Output the (X, Y) coordinate of the center of the cell containing the given text.  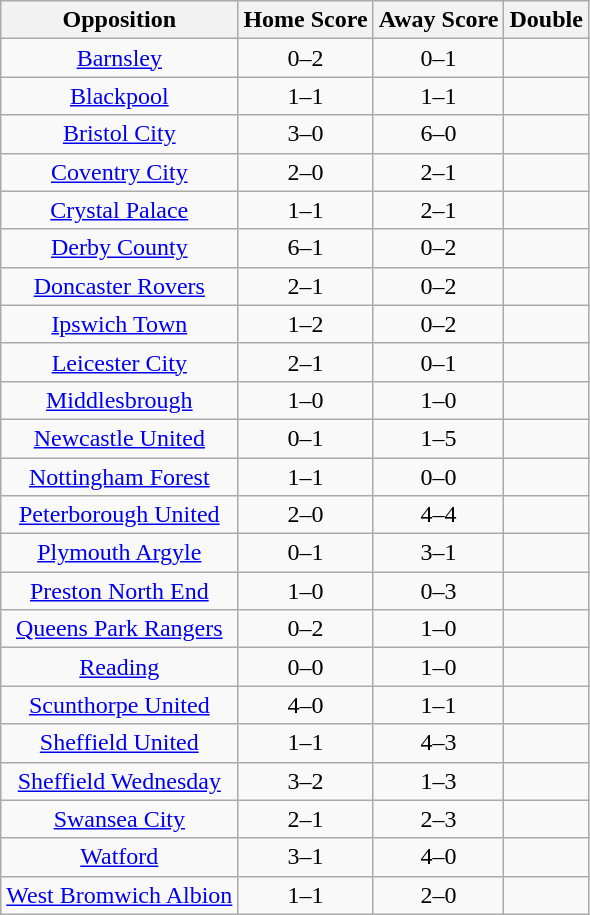
3–2 (306, 781)
Coventry City (120, 172)
Watford (120, 857)
Home Score (306, 20)
Doncaster Rovers (120, 286)
Blackpool (120, 96)
Derby County (120, 248)
West Bromwich Albion (120, 895)
Newcastle United (120, 438)
Barnsley (120, 58)
2–3 (438, 819)
Sheffield United (120, 743)
0–3 (438, 591)
Queens Park Rangers (120, 629)
4–3 (438, 743)
Middlesbrough (120, 400)
6–1 (306, 248)
1–2 (306, 324)
Swansea City (120, 819)
Crystal Palace (120, 210)
Leicester City (120, 362)
Peterborough United (120, 515)
Sheffield Wednesday (120, 781)
Double (546, 20)
4–4 (438, 515)
Nottingham Forest (120, 477)
Reading (120, 667)
1–3 (438, 781)
Preston North End (120, 591)
Ipswich Town (120, 324)
Away Score (438, 20)
Bristol City (120, 134)
6–0 (438, 134)
Opposition (120, 20)
3–0 (306, 134)
Plymouth Argyle (120, 553)
1–5 (438, 438)
Scunthorpe United (120, 705)
